Find where the given text appears and provide that cell's center as [X, Y] coordinate. 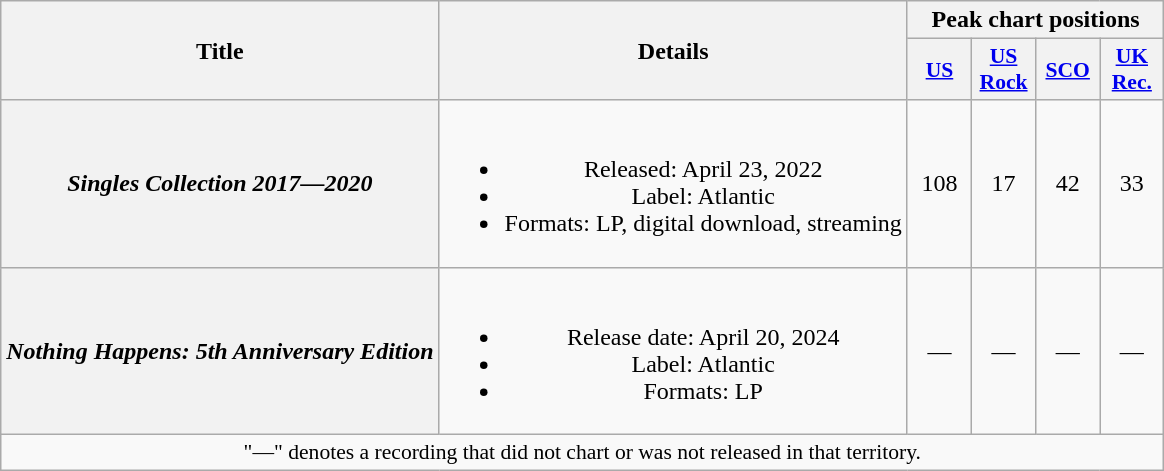
SCO [1068, 70]
Nothing Happens: 5th Anniversary Edition [220, 350]
108 [939, 184]
Released: April 23, 2022Label: AtlanticFormats: LP, digital download, streaming [673, 184]
33 [1132, 184]
Title [220, 50]
USRock [1004, 70]
42 [1068, 184]
17 [1004, 184]
Details [673, 50]
Peak chart positions [1035, 20]
Singles Collection 2017—2020 [220, 184]
"—" denotes a recording that did not chart or was not released in that territory. [582, 452]
Release date: April 20, 2024Label: AtlanticFormats: LP [673, 350]
UKRec. [1132, 70]
US [939, 70]
